Determine the (x, y) coordinate at the center of the cell enclosing the given text.  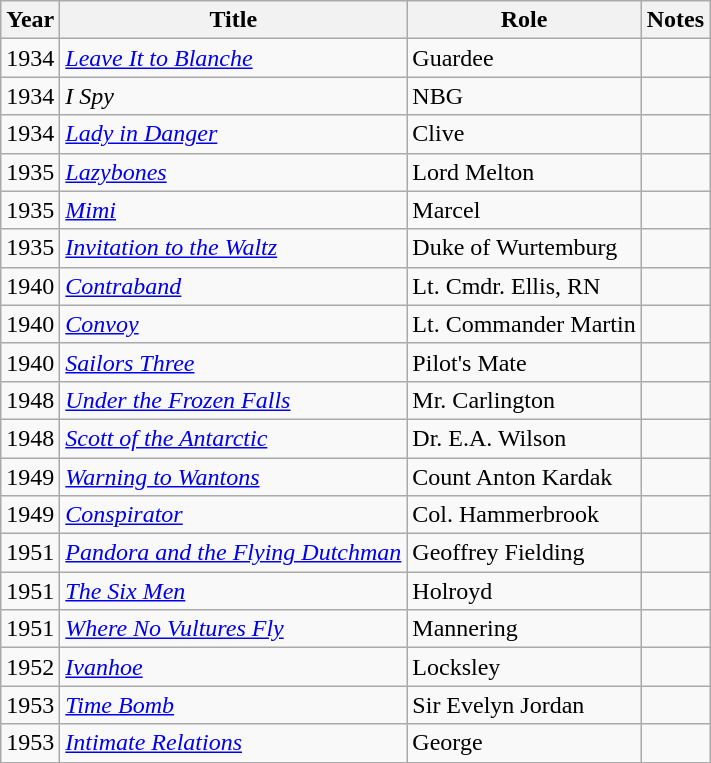
Duke of Wurtemburg (524, 248)
Pandora and the Flying Dutchman (234, 553)
Contraband (234, 286)
Role (524, 20)
Lord Melton (524, 172)
Leave It to Blanche (234, 58)
Guardee (524, 58)
The Six Men (234, 591)
Dr. E.A. Wilson (524, 438)
Locksley (524, 667)
Clive (524, 134)
Conspirator (234, 515)
Scott of the Antarctic (234, 438)
NBG (524, 96)
Intimate Relations (234, 743)
Time Bomb (234, 705)
Warning to Wantons (234, 477)
Lt. Cmdr. Ellis, RN (524, 286)
Under the Frozen Falls (234, 400)
Lady in Danger (234, 134)
Mannering (524, 629)
Col. Hammerbrook (524, 515)
Title (234, 20)
Marcel (524, 210)
Lazybones (234, 172)
Notes (675, 20)
I Spy (234, 96)
Sir Evelyn Jordan (524, 705)
Mr. Carlington (524, 400)
Where No Vultures Fly (234, 629)
Holroyd (524, 591)
Mimi (234, 210)
Invitation to the Waltz (234, 248)
1952 (30, 667)
Year (30, 20)
Geoffrey Fielding (524, 553)
Sailors Three (234, 362)
Lt. Commander Martin (524, 324)
Pilot's Mate (524, 362)
George (524, 743)
Ivanhoe (234, 667)
Convoy (234, 324)
Count Anton Kardak (524, 477)
